Output the [X, Y] coordinate of the center of the cell containing the given text.  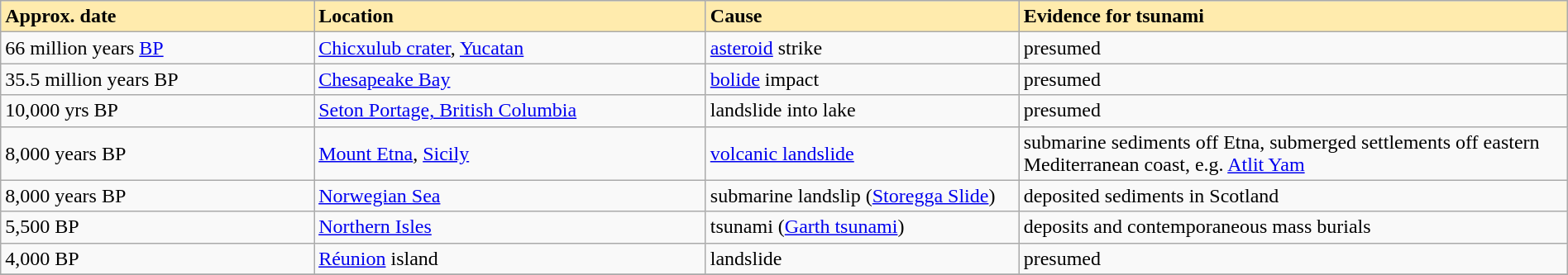
tsunami (Garth tsunami) [862, 227]
deposited sediments in Scotland [1293, 196]
Norwegian Sea [510, 196]
bolide impact [862, 79]
deposits and contemporaneous mass burials [1293, 227]
Seton Portage, British Columbia [510, 111]
Northern Isles [510, 227]
volcanic landslide [862, 154]
10,000 yrs BP [157, 111]
Location [510, 17]
66 million years BP [157, 48]
Evidence for tsunami [1293, 17]
Approx. date [157, 17]
4,000 BP [157, 258]
35.5 million years BP [157, 79]
Chesapeake Bay [510, 79]
submarine landslip (Storegga Slide) [862, 196]
Cause [862, 17]
submarine sediments off Etna, submerged settlements off eastern Mediterranean coast, e.g. Atlit Yam [1293, 154]
Chicxulub crater, Yucatan [510, 48]
landslide [862, 258]
Réunion island [510, 258]
landslide into lake [862, 111]
5,500 BP [157, 227]
Mount Etna, Sicily [510, 154]
asteroid strike [862, 48]
